Search for the cell housing the specified text and yield its (X, Y) center coordinate. 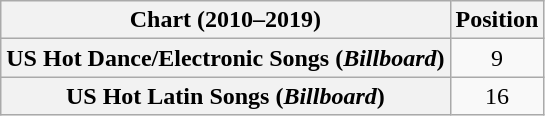
16 (497, 96)
9 (497, 58)
US Hot Dance/Electronic Songs (Billboard) (226, 58)
Chart (2010–2019) (226, 20)
US Hot Latin Songs (Billboard) (226, 96)
Position (497, 20)
